Return the (x, y) coordinate for the center point of the cell that contains the specified text.  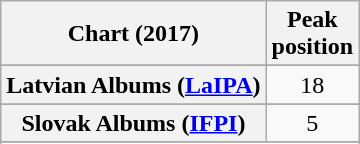
Latvian Albums (LaIPA) (134, 85)
5 (312, 123)
18 (312, 85)
Chart (2017) (134, 34)
Slovak Albums (IFPI) (134, 123)
Peak position (312, 34)
